Scan for the cell matching the given text and deliver its [X, Y] coordinate at center. 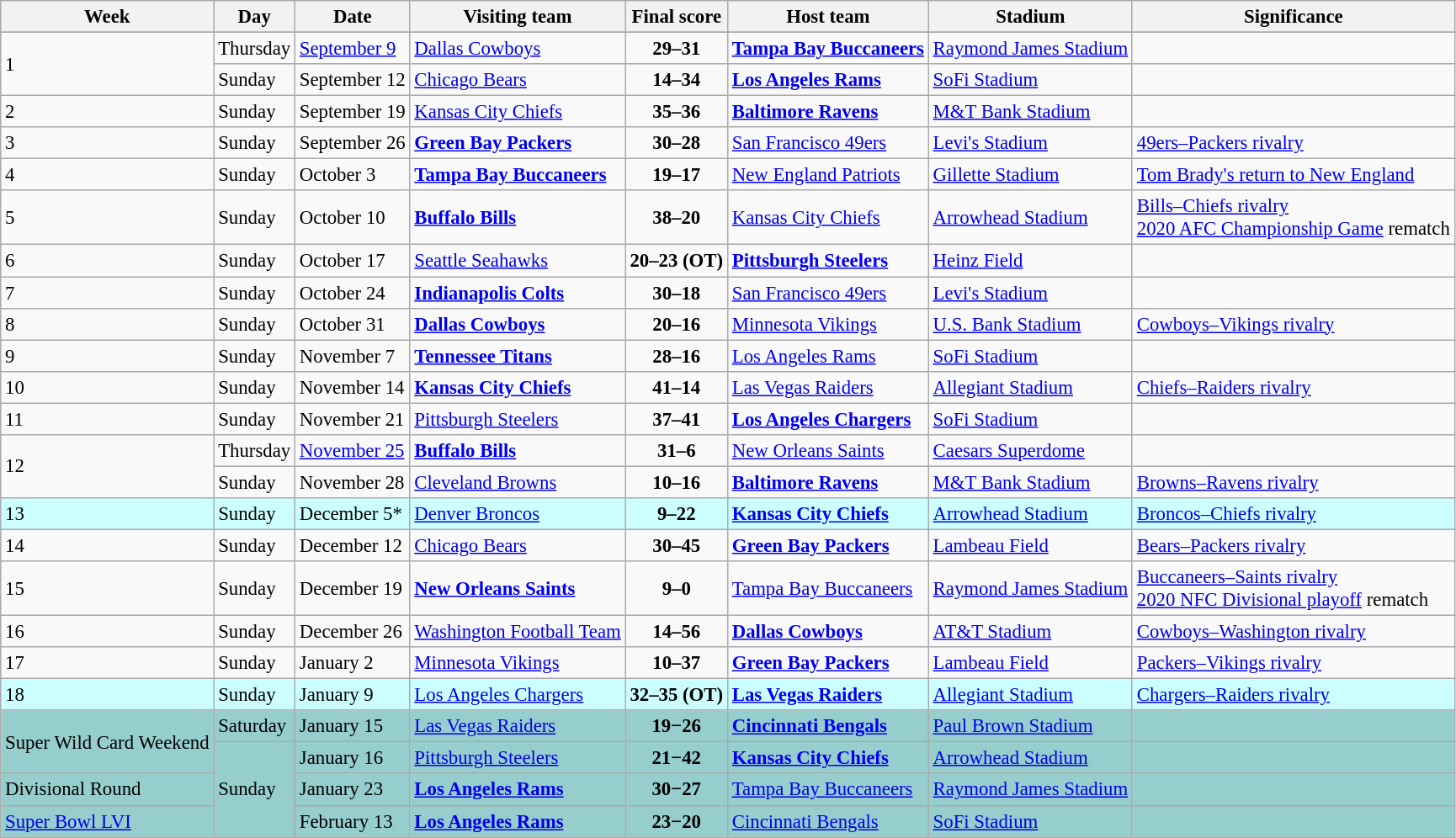
November 7 [353, 356]
December 26 [353, 632]
Cleveland Browns [518, 482]
8 [108, 324]
Washington Football Team [518, 632]
November 14 [353, 387]
October 10 [353, 217]
December 19 [353, 589]
32–35 (OT) [677, 695]
14–56 [677, 632]
October 31 [353, 324]
Chiefs–Raiders rivalry [1293, 387]
4 [108, 175]
41–14 [677, 387]
Caesars Superdome [1030, 451]
12 [108, 466]
December 12 [353, 545]
9–22 [677, 514]
38–20 [677, 217]
January 9 [353, 695]
14–34 [677, 80]
Heinz Field [1030, 261]
Packers–Vikings rivalry [1293, 663]
30–45 [677, 545]
Bears–Packers rivalry [1293, 545]
Super Wild Card Weekend [108, 742]
Broncos–Chiefs rivalry [1293, 514]
Bills–Chiefs rivalry2020 AFC Championship Game rematch [1293, 217]
January 23 [353, 790]
January 16 [353, 758]
9–0 [677, 589]
November 28 [353, 482]
6 [108, 261]
37–41 [677, 419]
Super Bowl LVI [108, 821]
Seattle Seahawks [518, 261]
Browns–Ravens rivalry [1293, 482]
23−20 [677, 821]
19–17 [677, 175]
29–31 [677, 49]
October 17 [353, 261]
3 [108, 143]
14 [108, 545]
21−42 [677, 758]
35–36 [677, 112]
Host team [828, 17]
15 [108, 589]
19−26 [677, 726]
30−27 [677, 790]
October 24 [353, 293]
7 [108, 293]
November 25 [353, 451]
49ers–Packers rivalry [1293, 143]
1 [108, 64]
AT&T Stadium [1030, 632]
Indianapolis Colts [518, 293]
10 [108, 387]
September 26 [353, 143]
Cowboys–Washington rivalry [1293, 632]
January 15 [353, 726]
December 5* [353, 514]
30–18 [677, 293]
13 [108, 514]
18 [108, 695]
5 [108, 217]
Final score [677, 17]
Visiting team [518, 17]
9 [108, 356]
Stadium [1030, 17]
20–23 (OT) [677, 261]
Denver Broncos [518, 514]
Cowboys–Vikings rivalry [1293, 324]
Significance [1293, 17]
Buccaneers–Saints rivalry2020 NFC Divisional playoff rematch [1293, 589]
November 21 [353, 419]
20–16 [677, 324]
10–16 [677, 482]
September 19 [353, 112]
Paul Brown Stadium [1030, 726]
16 [108, 632]
Tennessee Titans [518, 356]
February 13 [353, 821]
Gillette Stadium [1030, 175]
U.S. Bank Stadium [1030, 324]
Tom Brady's return to New England [1293, 175]
Chargers–Raiders rivalry [1293, 695]
28–16 [677, 356]
11 [108, 419]
October 3 [353, 175]
Date [353, 17]
New England Patriots [828, 175]
Divisional Round [108, 790]
Day [254, 17]
Saturday [254, 726]
10–37 [677, 663]
September 9 [353, 49]
Week [108, 17]
September 12 [353, 80]
2 [108, 112]
31–6 [677, 451]
30–28 [677, 143]
January 2 [353, 663]
17 [108, 663]
